Pinpoint the cell where the given text exists, returning its [x, y] midpoint coordinate. 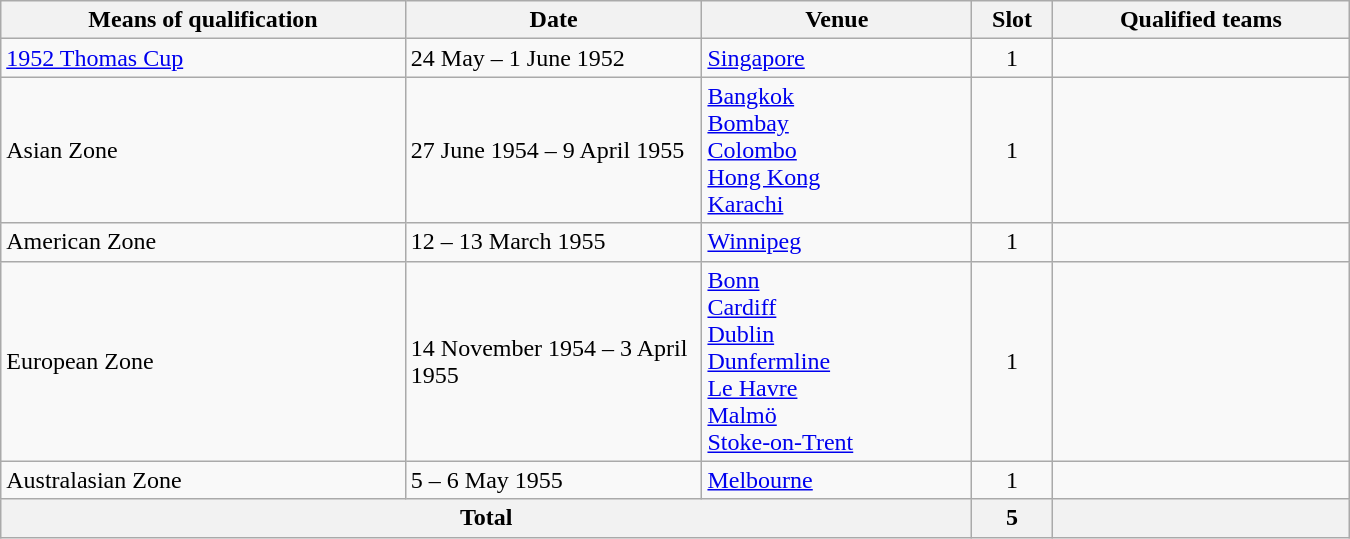
Melbourne [837, 480]
BonnCardiffDublinDunfermlineLe HavreMalmöStoke-on-Trent [837, 361]
Winnipeg [837, 242]
5 [1012, 518]
Asian Zone [204, 150]
12 – 13 March 1955 [554, 242]
Total [486, 518]
Date [554, 20]
Qualified teams [1202, 20]
5 – 6 May 1955 [554, 480]
1952 Thomas Cup [204, 58]
Venue [837, 20]
BangkokBombayColomboHong KongKarachi [837, 150]
Singapore [837, 58]
14 November 1954 – 3 April 1955 [554, 361]
American Zone [204, 242]
Australasian Zone [204, 480]
Slot [1012, 20]
27 June 1954 – 9 April 1955 [554, 150]
Means of qualification [204, 20]
European Zone [204, 361]
24 May – 1 June 1952 [554, 58]
